Return the [X, Y] coordinate for the center point of the cell that contains the specified text.  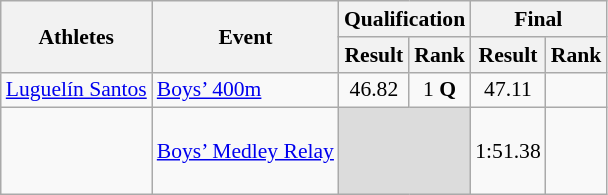
Final [538, 19]
46.82 [374, 90]
Event [246, 36]
Boys’ Medley Relay [246, 152]
1:51.38 [508, 152]
Boys’ 400m [246, 90]
Athletes [76, 36]
Qualification [404, 19]
47.11 [508, 90]
Luguelín Santos [76, 90]
1 Q [440, 90]
